Output the (x, y) coordinate of the center of the cell containing the given text.  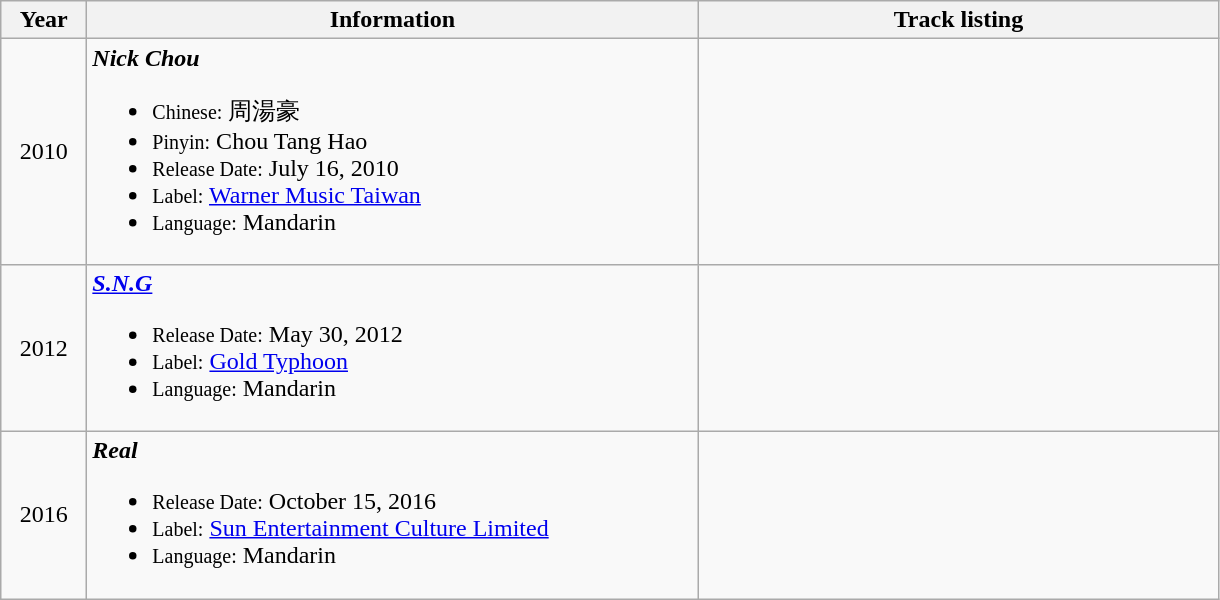
2016 (44, 514)
Information (392, 20)
2010 (44, 152)
Track listing (958, 20)
S.N.GRelease Date: May 30, 2012Label: Gold TyphoonLanguage: Mandarin (392, 348)
RealRelease Date: October 15, 2016Label: Sun Entertainment Culture LimitedLanguage: Mandarin (392, 514)
Nick ChouChinese: 周湯豪Pinyin: Chou Tang HaoRelease Date: July 16, 2010Label: Warner Music TaiwanLanguage: Mandarin (392, 152)
Year (44, 20)
2012 (44, 348)
